Pinpoint the cell where the given text exists, returning its [X, Y] midpoint coordinate. 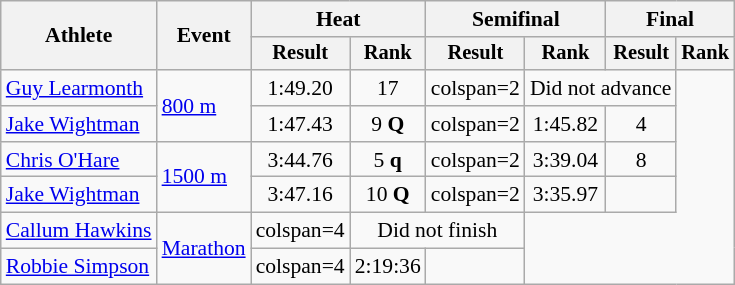
Athlete [79, 36]
1:47.43 [300, 124]
3:35.97 [566, 195]
Marathon [204, 248]
Guy Learmonth [79, 88]
3:47.16 [300, 195]
Final [670, 19]
Did not advance [601, 88]
17 [388, 88]
1500 m [204, 178]
1:45.82 [566, 124]
5 q [388, 160]
Chris O'Hare [79, 160]
Semifinal [516, 19]
Did not finish [438, 231]
1:49.20 [300, 88]
3:44.76 [300, 160]
4 [641, 124]
Robbie Simpson [79, 267]
Heat [338, 19]
3:39.04 [566, 160]
Event [204, 36]
8 [641, 160]
2:19:36 [388, 267]
800 m [204, 106]
10 Q [388, 195]
Callum Hawkins [79, 231]
9 Q [388, 124]
